Search for the cell housing the specified text and yield its [X, Y] center coordinate. 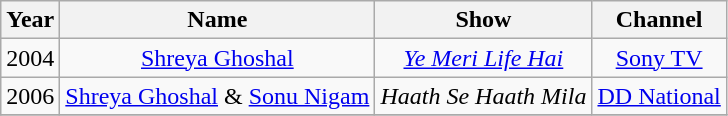
Sony TV [659, 58]
2004 [30, 58]
2006 [30, 96]
Year [30, 20]
Haath Se Haath Mila [484, 96]
Name [218, 20]
Ye Meri Life Hai [484, 58]
DD National [659, 96]
Channel [659, 20]
Shreya Ghoshal [218, 58]
Shreya Ghoshal & Sonu Nigam [218, 96]
Show [484, 20]
